Search for the cell housing the specified text and yield its (x, y) center coordinate. 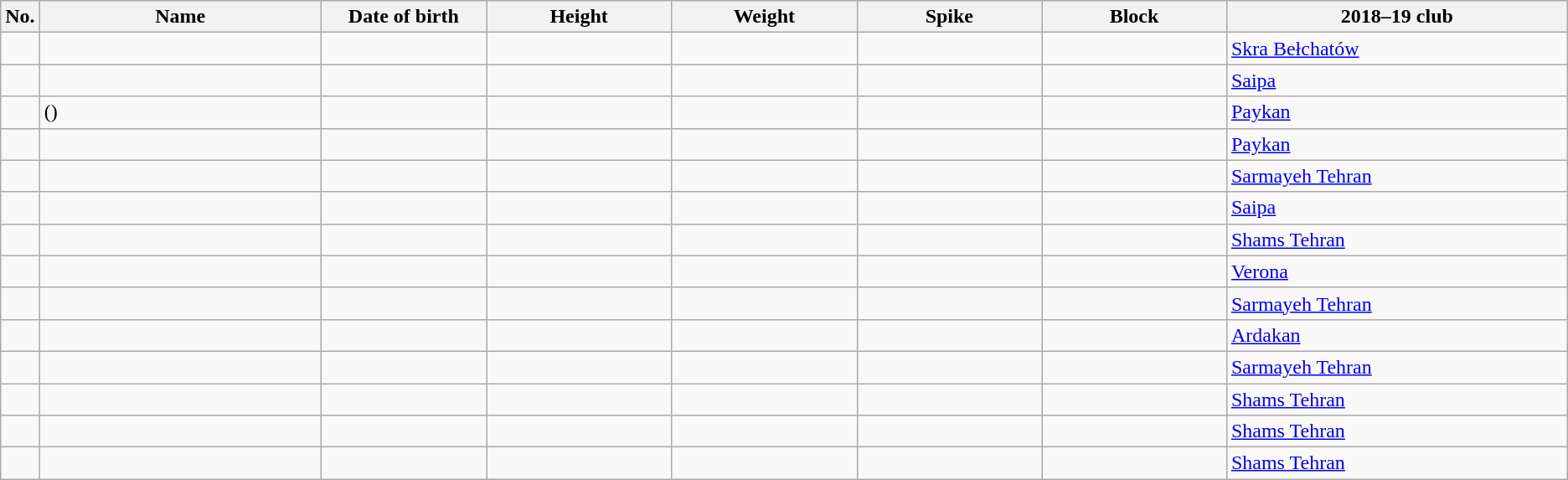
Ardakan (1397, 335)
Name (180, 17)
Block (1134, 17)
Verona (1397, 271)
Spike (950, 17)
() (180, 112)
Skra Bełchatów (1397, 49)
No. (20, 17)
2018–19 club (1397, 17)
Weight (764, 17)
Height (580, 17)
Date of birth (404, 17)
